Find where the given text appears and provide that cell's center as [X, Y] coordinate. 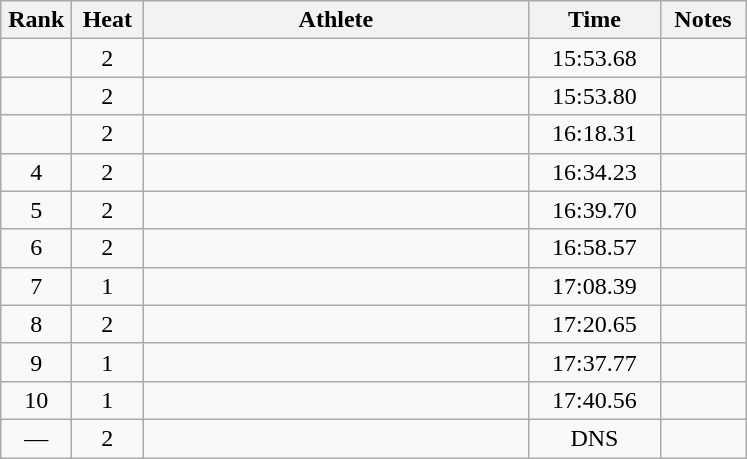
15:53.80 [594, 96]
16:18.31 [594, 134]
Heat [108, 20]
9 [36, 362]
— [36, 438]
Notes [703, 20]
16:58.57 [594, 248]
15:53.68 [594, 58]
4 [36, 172]
16:34.23 [594, 172]
10 [36, 400]
17:37.77 [594, 362]
7 [36, 286]
17:08.39 [594, 286]
5 [36, 210]
6 [36, 248]
Rank [36, 20]
Time [594, 20]
17:40.56 [594, 400]
17:20.65 [594, 324]
16:39.70 [594, 210]
Athlete [336, 20]
DNS [594, 438]
8 [36, 324]
